Find where the given text appears and provide that cell's center as [x, y] coordinate. 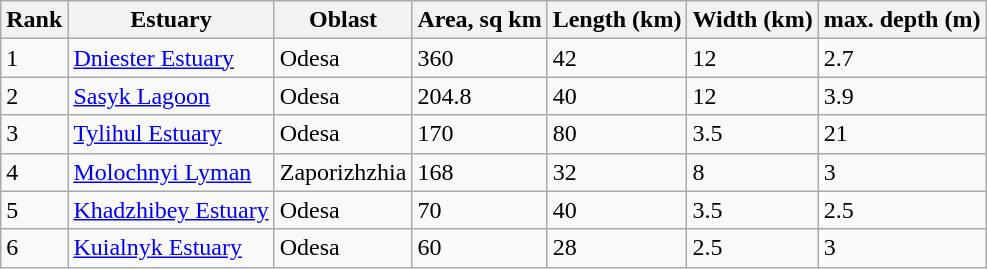
6 [34, 248]
28 [617, 248]
3.9 [902, 96]
168 [480, 172]
80 [617, 134]
Kuialnyk Estuary [171, 248]
204.8 [480, 96]
170 [480, 134]
Khadzhibey Estuary [171, 210]
Zaporizhzhia [343, 172]
4 [34, 172]
70 [480, 210]
42 [617, 58]
max. depth (m) [902, 20]
5 [34, 210]
21 [902, 134]
Length (km) [617, 20]
Estuary [171, 20]
360 [480, 58]
Rank [34, 20]
Area, sq km [480, 20]
1 [34, 58]
32 [617, 172]
Dniester Estuary [171, 58]
Sasyk Lagoon [171, 96]
Oblast [343, 20]
Molochnyi Lyman [171, 172]
2.7 [902, 58]
8 [752, 172]
Width (km) [752, 20]
60 [480, 248]
2 [34, 96]
Tylihul Estuary [171, 134]
